Return the [x, y] coordinate for the center point of the cell that contains the specified text.  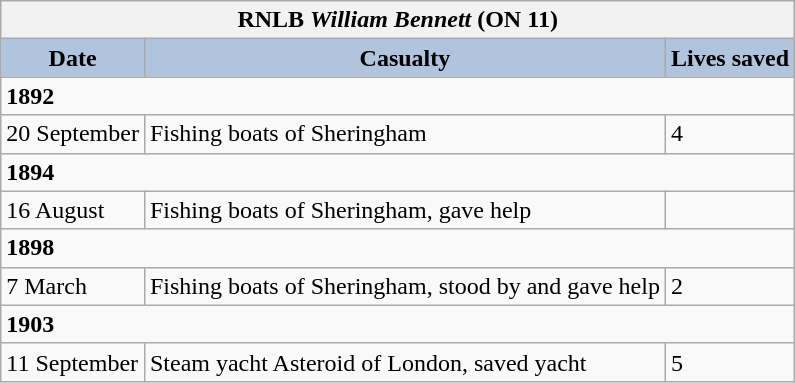
Fishing boats of Sheringham, gave help [404, 210]
7 March [73, 286]
Date [73, 58]
20 September [73, 134]
5 [730, 362]
Lives saved [730, 58]
11 September [73, 362]
Steam yacht Asteroid of London, saved yacht [404, 362]
1894 [398, 172]
16 August [73, 210]
4 [730, 134]
1903 [398, 324]
RNLB William Bennett (ON 11) [398, 20]
Fishing boats of Sheringham, stood by and gave help [404, 286]
2 [730, 286]
Casualty [404, 58]
1892 [398, 96]
Fishing boats of Sheringham [404, 134]
1898 [398, 248]
